Extract the [X, Y] coordinate from the center of the cell holding the provided text.  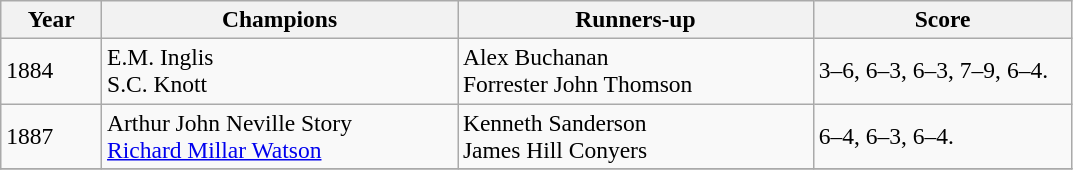
3–6, 6–3, 6–3, 7–9, 6–4. [942, 70]
1887 [52, 136]
Runners-up [636, 19]
E.M. Inglis S.C. Knott [280, 70]
Year [52, 19]
6–4, 6–3, 6–4. [942, 136]
Champions [280, 19]
Arthur John Neville Story Richard Millar Watson [280, 136]
Kenneth Sanderson James Hill Conyers [636, 136]
Score [942, 19]
1884 [52, 70]
Alex BuchananForrester John Thomson [636, 70]
